Provide the (x, y) coordinate of the cell's center where the given text is located.  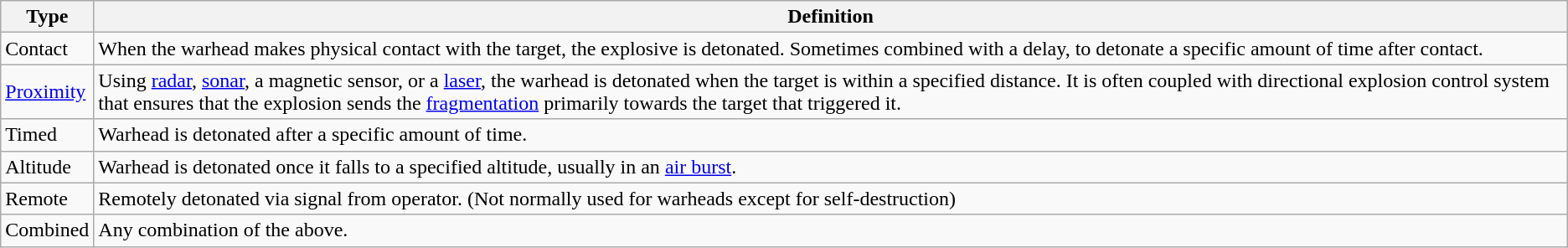
Timed (47, 135)
Proximity (47, 92)
Combined (47, 230)
Type (47, 17)
Remotely detonated via signal from operator. (Not normally used for warheads except for self-destruction) (831, 199)
Warhead is detonated after a specific amount of time. (831, 135)
Altitude (47, 167)
Definition (831, 17)
Any combination of the above. (831, 230)
Remote (47, 199)
Contact (47, 49)
Warhead is detonated once it falls to a specified altitude, usually in an air burst. (831, 167)
